Return [x, y] of the center of cell containing provided text 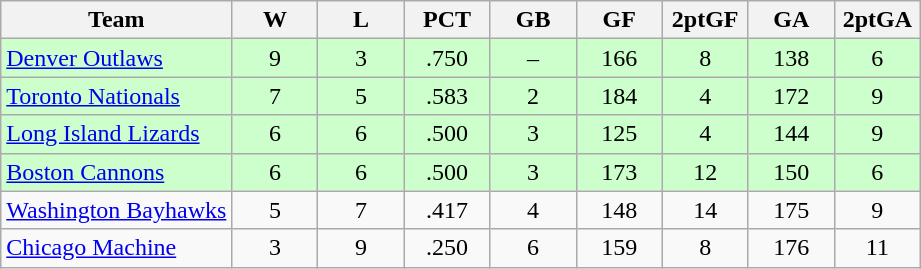
– [533, 58]
11 [877, 248]
2ptGA [877, 20]
Chicago Machine [116, 248]
Boston Cannons [116, 172]
Long Island Lizards [116, 134]
125 [619, 134]
166 [619, 58]
173 [619, 172]
.250 [447, 248]
184 [619, 96]
138 [791, 58]
GA [791, 20]
12 [705, 172]
GB [533, 20]
GF [619, 20]
176 [791, 248]
W [275, 20]
175 [791, 210]
Washington Bayhawks [116, 210]
Toronto Nationals [116, 96]
Denver Outlaws [116, 58]
159 [619, 248]
14 [705, 210]
Team [116, 20]
148 [619, 210]
.750 [447, 58]
144 [791, 134]
150 [791, 172]
2 [533, 96]
L [361, 20]
PCT [447, 20]
.417 [447, 210]
172 [791, 96]
2ptGF [705, 20]
.583 [447, 96]
